Find where the given text appears and provide that cell's center as (X, Y) coordinate. 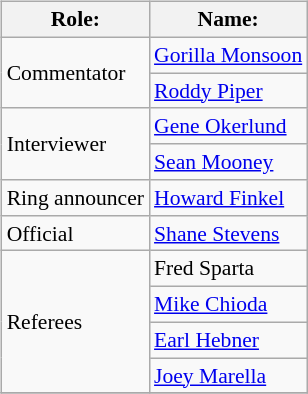
Joey Marella (228, 376)
Ring announcer (76, 198)
Sean Mooney (228, 162)
Commentator (76, 72)
Roddy Piper (228, 91)
Role: (76, 20)
Referees (76, 322)
Shane Stevens (228, 233)
Gene Okerlund (228, 126)
Earl Hebner (228, 340)
Official (76, 233)
Interviewer (76, 144)
Mike Chioda (228, 305)
Name: (228, 20)
Howard Finkel (228, 198)
Gorilla Monsoon (228, 55)
Fred Sparta (228, 269)
